Scan for the cell matching the given text and deliver its [X, Y] coordinate at center. 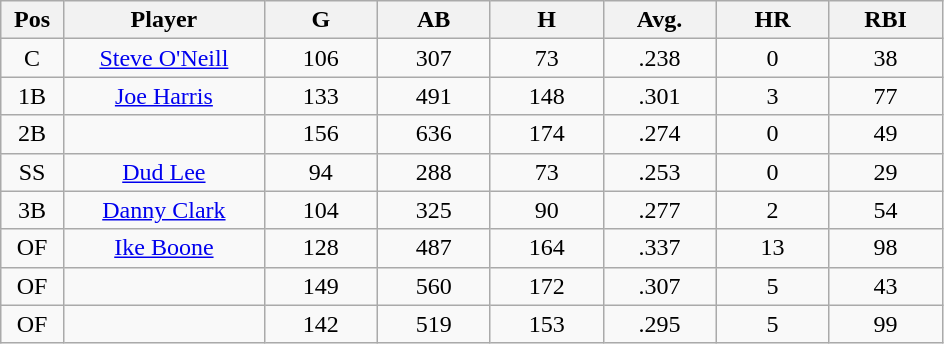
43 [886, 286]
560 [434, 286]
164 [546, 248]
172 [546, 286]
149 [320, 286]
106 [320, 58]
Danny Clark [164, 210]
13 [772, 248]
29 [886, 172]
142 [320, 324]
104 [320, 210]
Pos [32, 20]
288 [434, 172]
133 [320, 96]
174 [546, 134]
Joe Harris [164, 96]
491 [434, 96]
156 [320, 134]
.337 [660, 248]
325 [434, 210]
SS [32, 172]
54 [886, 210]
Ike Boone [164, 248]
G [320, 20]
94 [320, 172]
153 [546, 324]
3 [772, 96]
.295 [660, 324]
519 [434, 324]
Avg. [660, 20]
.307 [660, 286]
2 [772, 210]
148 [546, 96]
HR [772, 20]
C [32, 58]
90 [546, 210]
77 [886, 96]
128 [320, 248]
Player [164, 20]
38 [886, 58]
.238 [660, 58]
Steve O'Neill [164, 58]
Dud Lee [164, 172]
.301 [660, 96]
H [546, 20]
RBI [886, 20]
.277 [660, 210]
99 [886, 324]
98 [886, 248]
2B [32, 134]
636 [434, 134]
487 [434, 248]
AB [434, 20]
.274 [660, 134]
.253 [660, 172]
3B [32, 210]
1B [32, 96]
49 [886, 134]
307 [434, 58]
